Locate the cell with the specified text and output its [x, y] center coordinate. 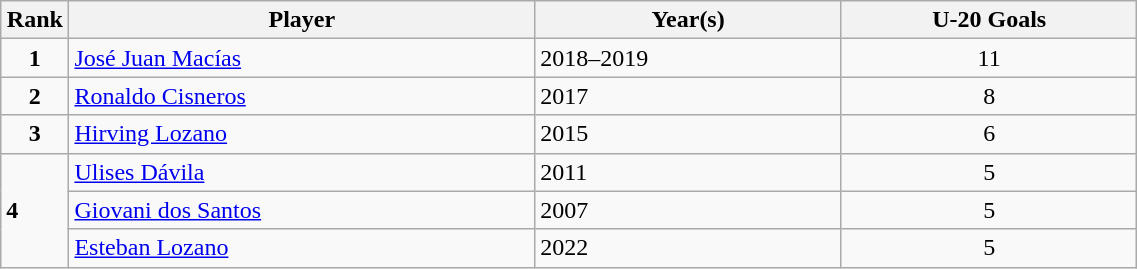
Hirving Lozano [302, 134]
Rank [35, 20]
2017 [688, 96]
José Juan Macías [302, 58]
2018–2019 [688, 58]
Giovani dos Santos [302, 210]
6 [988, 134]
2022 [688, 248]
Esteban Lozano [302, 248]
Player [302, 20]
2007 [688, 210]
Year(s) [688, 20]
2015 [688, 134]
Ronaldo Cisneros [302, 96]
3 [35, 134]
11 [988, 58]
2011 [688, 172]
Ulises Dávila [302, 172]
U-20 Goals [988, 20]
4 [35, 210]
2 [35, 96]
8 [988, 96]
1 [35, 58]
